Provide the [X, Y] coordinate of the cell's center where the given text is located.  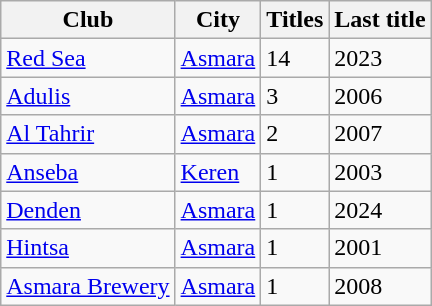
Denden [88, 210]
Last title [380, 20]
City [218, 20]
2024 [380, 210]
2006 [380, 96]
3 [295, 96]
Asmara Brewery [88, 286]
14 [295, 58]
Keren [218, 172]
2008 [380, 286]
2023 [380, 58]
Club [88, 20]
Anseba [88, 172]
Red Sea [88, 58]
2003 [380, 172]
Titles [295, 20]
Hintsa [88, 248]
2001 [380, 248]
2007 [380, 134]
Al Tahrir [88, 134]
2 [295, 134]
Adulis [88, 96]
